Find where the given text appears and provide that cell's center as [x, y] coordinate. 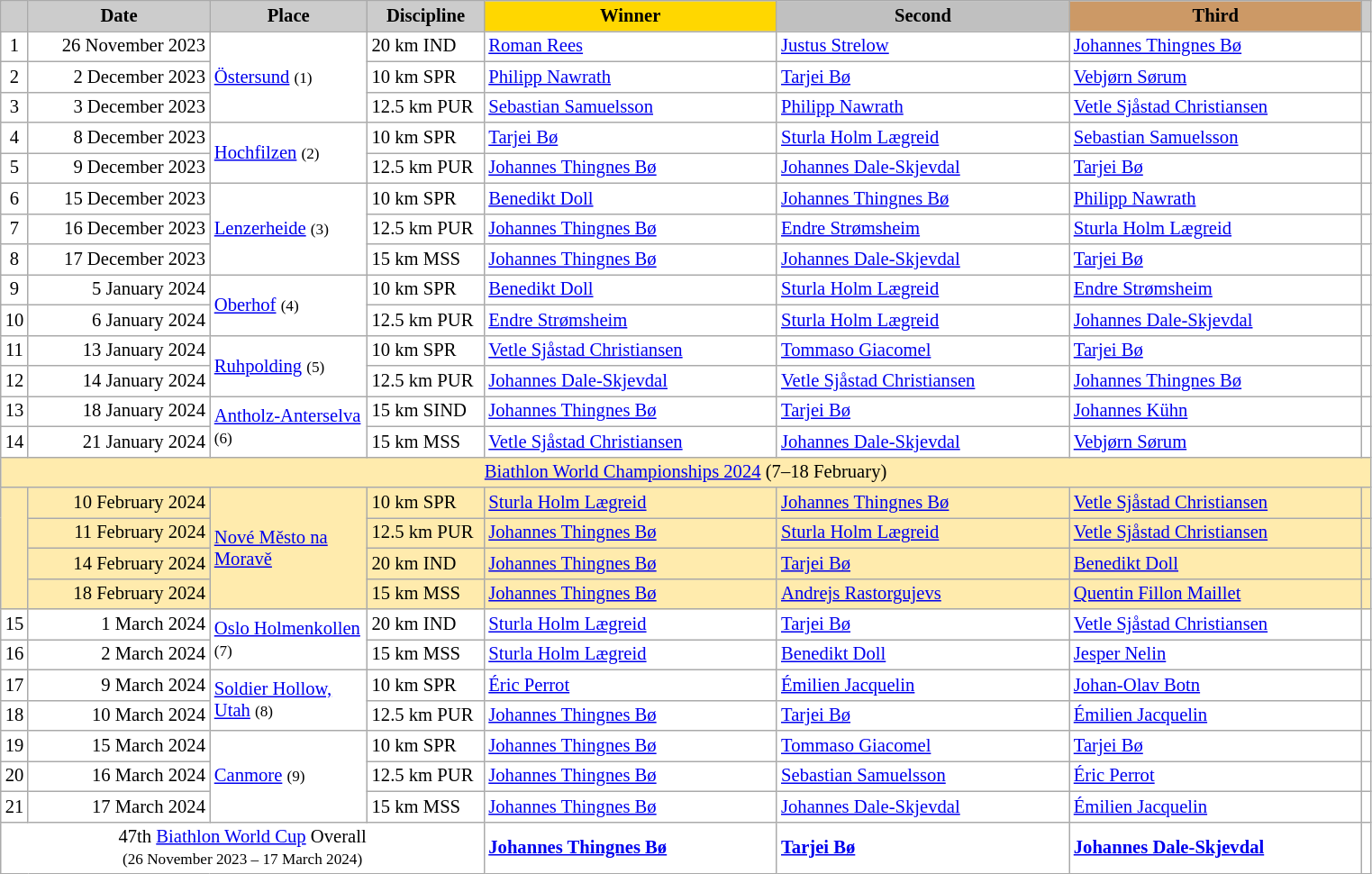
16 March 2024 [119, 776]
Hochfilzen (2) [288, 153]
Antholz-Anterselva (6) [288, 426]
18 February 2024 [119, 594]
2 March 2024 [119, 654]
Nové Město na Moravě [288, 548]
Ruhpolding (5) [288, 366]
11 [14, 351]
Soldier Hollow, Utah (8) [288, 700]
14 [14, 442]
Roman Rees [631, 46]
10 March 2024 [119, 715]
13 [14, 411]
11 February 2024 [119, 533]
26 November 2023 [119, 46]
47th Biathlon World Cup Overall(26 November 2023 – 17 March 2024) [243, 848]
15 December 2023 [119, 198]
Canmore (9) [288, 775]
14 January 2024 [119, 381]
8 [14, 259]
1 March 2024 [119, 624]
4 [14, 138]
6 January 2024 [119, 320]
21 [14, 806]
5 [14, 168]
16 [14, 654]
3 [14, 107]
19 [14, 745]
16 December 2023 [119, 229]
Date [119, 15]
12 [14, 381]
18 January 2024 [119, 411]
5 January 2024 [119, 289]
9 March 2024 [119, 685]
Östersund (1) [288, 76]
Andrejs Rastorgujevs [922, 594]
10 [14, 320]
9 [14, 289]
14 February 2024 [119, 563]
17 [14, 685]
13 January 2024 [119, 351]
20 [14, 776]
Winner [631, 15]
Discipline [426, 15]
Oberhof (4) [288, 305]
Biathlon World Championships 2024 (7–18 February) [686, 472]
Johannes Kühn [1216, 411]
2 December 2023 [119, 77]
3 December 2023 [119, 107]
10 February 2024 [119, 502]
17 March 2024 [119, 806]
Third [1216, 15]
8 December 2023 [119, 138]
Jesper Nelin [1216, 654]
Justus Strelow [922, 46]
Place [288, 15]
21 January 2024 [119, 442]
Johan-Olav Botn [1216, 685]
15 [14, 624]
7 [14, 229]
Lenzerheide (3) [288, 229]
9 December 2023 [119, 168]
2 [14, 77]
Second [922, 15]
1 [14, 46]
6 [14, 198]
Quentin Fillon Maillet [1216, 594]
17 December 2023 [119, 259]
18 [14, 715]
15 km SIND [426, 411]
Oslo Holmenkollen (7) [288, 640]
15 March 2024 [119, 745]
